Find where the given text appears and provide that cell's center as (X, Y) coordinate. 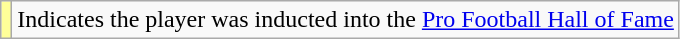
Indicates the player was inducted into the Pro Football Hall of Fame (346, 20)
